For the text-containing cell, return its midpoint in [X, Y] coordinate format. 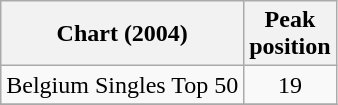
Peakposition [290, 34]
Belgium Singles Top 50 [122, 85]
Chart (2004) [122, 34]
19 [290, 85]
